Return [x, y] of the center of cell containing provided text 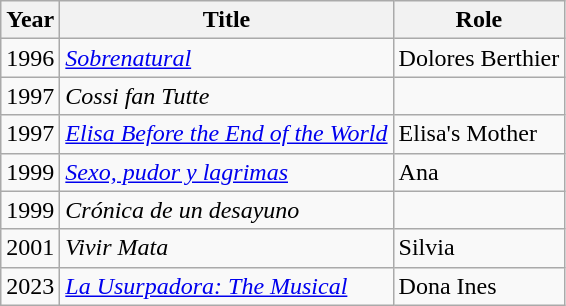
La Usurpadora: The Musical [226, 286]
1996 [30, 58]
Vivir Mata [226, 248]
Ana [479, 172]
Sexo, pudor y lagrimas [226, 172]
Year [30, 20]
Title [226, 20]
Crónica de un desayuno [226, 210]
2023 [30, 286]
Cossi fan Tutte [226, 96]
Elisa's Mother [479, 134]
Role [479, 20]
Elisa Before the End of the World [226, 134]
Dona Ines [479, 286]
2001 [30, 248]
Silvia [479, 248]
Dolores Berthier [479, 58]
Sobrenatural [226, 58]
